Pinpoint the cell where the given text exists, returning its [x, y] midpoint coordinate. 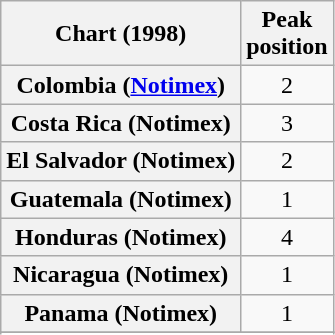
Colombia (Notimex) [121, 85]
Guatemala (Notimex) [121, 199]
Costa Rica (Notimex) [121, 123]
Chart (1998) [121, 34]
3 [287, 123]
Peakposition [287, 34]
Nicaragua (Notimex) [121, 275]
4 [287, 237]
Honduras (Notimex) [121, 237]
Panama (Notimex) [121, 313]
El Salvador (Notimex) [121, 161]
